Identify which cell holds the provided text, then report its [X, Y] central coordinate. 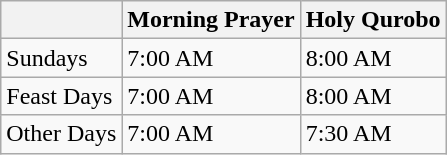
Other Days [62, 134]
Sundays [62, 58]
Holy Qurobo [373, 20]
7:30 AM [373, 134]
Feast Days [62, 96]
Morning Prayer [211, 20]
